Output the [x, y] coordinate of the center of the cell containing the given text.  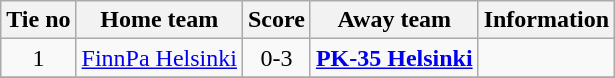
Away team [394, 20]
Score [276, 20]
PK-35 Helsinki [394, 58]
0-3 [276, 58]
1 [38, 58]
FinnPa Helsinki [159, 58]
Tie no [38, 20]
Home team [159, 20]
Information [546, 20]
